Pinpoint the cell where the given text exists, returning its [x, y] midpoint coordinate. 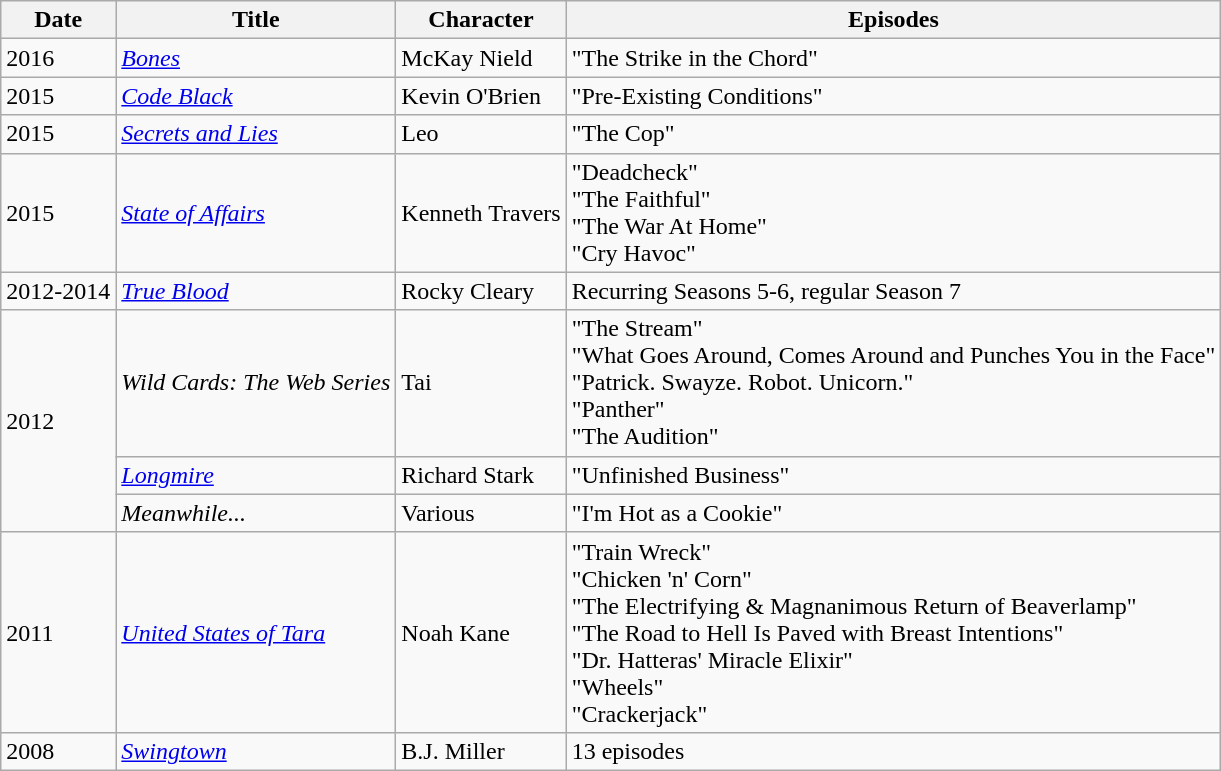
2012-2014 [58, 291]
Tai [481, 383]
B.J. Miller [481, 751]
Meanwhile... [256, 513]
Code Black [256, 96]
True Blood [256, 291]
McKay Nield [481, 58]
"The Cop" [894, 134]
"Pre-Existing Conditions" [894, 96]
United States of Tara [256, 632]
"Unfinished Business" [894, 475]
State of Affairs [256, 212]
Rocky Cleary [481, 291]
2012 [58, 421]
2008 [58, 751]
2016 [58, 58]
Noah Kane [481, 632]
Wild Cards: The Web Series [256, 383]
Episodes [894, 20]
"Deadcheck""The Faithful" "The War At Home""Cry Havoc" [894, 212]
Title [256, 20]
Leo [481, 134]
Date [58, 20]
"The Stream" "What Goes Around, Comes Around and Punches You in the Face" "Patrick. Swayze. Robot. Unicorn." "Panther" "The Audition" [894, 383]
2011 [58, 632]
Character [481, 20]
Secrets and Lies [256, 134]
Longmire [256, 475]
Bones [256, 58]
13 episodes [894, 751]
Richard Stark [481, 475]
Kenneth Travers [481, 212]
"I'm Hot as a Cookie" [894, 513]
Swingtown [256, 751]
Various [481, 513]
Kevin O'Brien [481, 96]
Recurring Seasons 5-6, regular Season 7 [894, 291]
"The Strike in the Chord" [894, 58]
